Identify which cell holds the provided text, then report its [x, y] central coordinate. 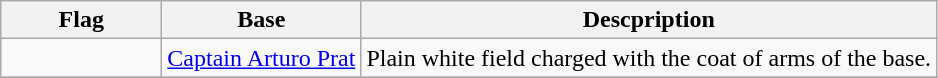
Captain Arturo Prat [262, 58]
Flag [82, 20]
Base [262, 20]
Plain white field charged with the coat of arms of the base. [649, 58]
Descpription [649, 20]
